Extract the (X, Y) coordinate from the center of the cell holding the provided text.  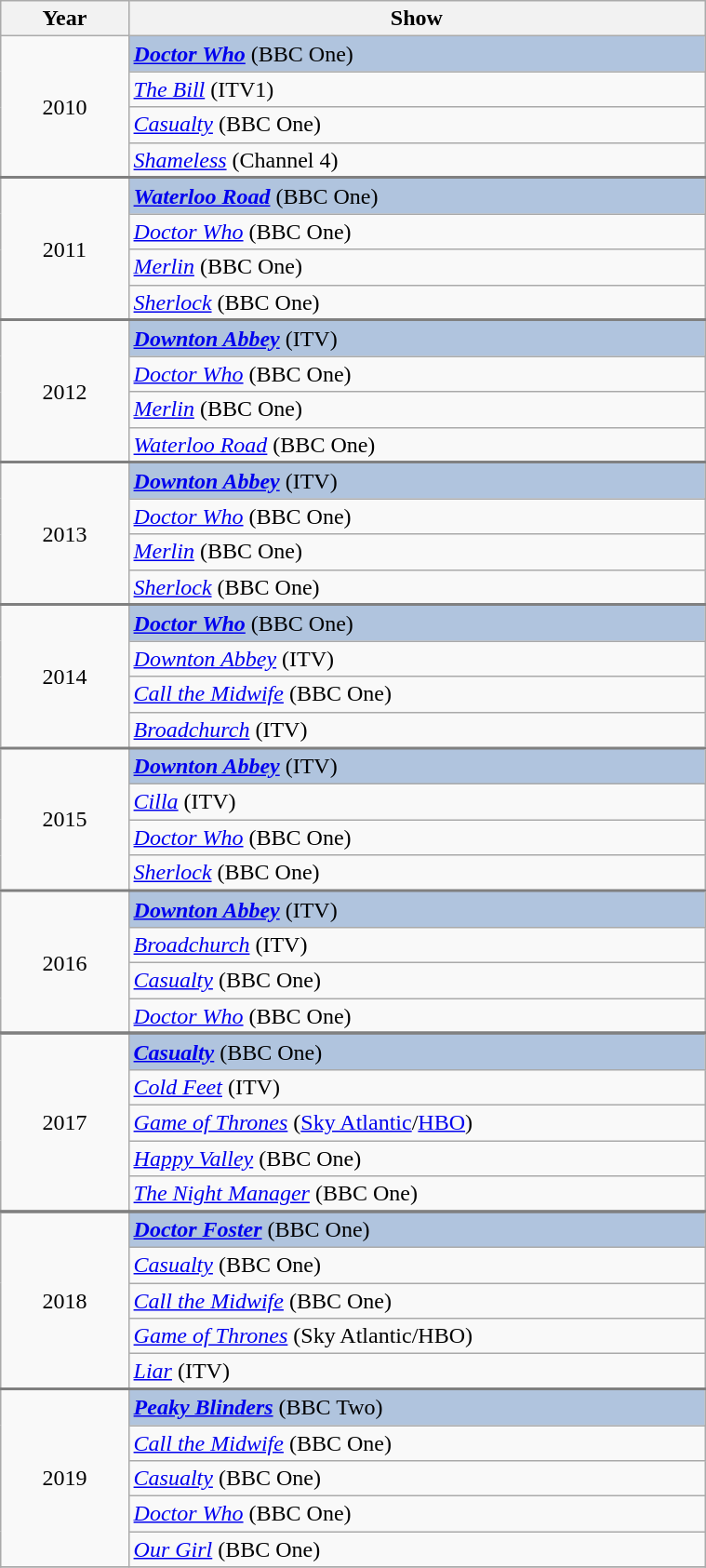
Liar (ITV) (417, 1372)
Show (417, 19)
2019 (65, 1478)
2010 (65, 107)
The Bill (ITV1) (417, 89)
2012 (65, 391)
Peaky Blinders (BBC Two) (417, 1407)
Year (65, 19)
Our Girl (BBC One) (417, 1549)
The Night Manager (BBC One) (417, 1194)
Happy Valley (BBC One) (417, 1159)
Cilla (ITV) (417, 802)
Shameless (Channel 4) (417, 160)
2015 (65, 820)
2013 (65, 534)
Doctor Foster (BBC One) (417, 1230)
2017 (65, 1122)
2018 (65, 1301)
2016 (65, 962)
2011 (65, 249)
Cold Feet (ITV) (417, 1087)
2014 (65, 677)
